Determine the [x, y] coordinate at the center of the cell enclosing the given text.  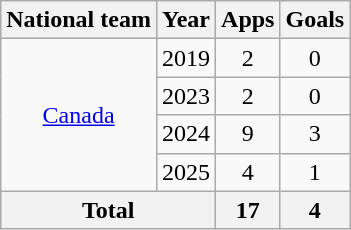
National team [79, 20]
Apps [248, 20]
2023 [186, 96]
17 [248, 210]
1 [315, 172]
2025 [186, 172]
Goals [315, 20]
9 [248, 134]
Canada [79, 115]
Total [108, 210]
2019 [186, 58]
2024 [186, 134]
3 [315, 134]
Year [186, 20]
